Provide the [X, Y] coordinate of the cell's center where the given text is located.  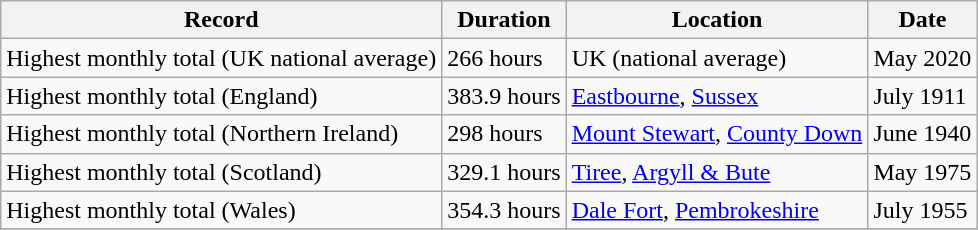
UK (national average) [717, 58]
Highest monthly total (Northern Ireland) [222, 134]
Highest monthly total (England) [222, 96]
July 1911 [922, 96]
Highest monthly total (Wales) [222, 210]
354.3 hours [504, 210]
June 1940 [922, 134]
298 hours [504, 134]
Highest monthly total (UK national average) [222, 58]
May 1975 [922, 172]
May 2020 [922, 58]
Date [922, 20]
266 hours [504, 58]
329.1 hours [504, 172]
Dale Fort, Pembrokeshire [717, 210]
Eastbourne, Sussex [717, 96]
Location [717, 20]
July 1955 [922, 210]
Mount Stewart, County Down [717, 134]
Highest monthly total (Scotland) [222, 172]
Duration [504, 20]
383.9 hours [504, 96]
Record [222, 20]
Tiree, Argyll & Bute [717, 172]
